Extract the (x, y) coordinate from the center of the cell holding the provided text.  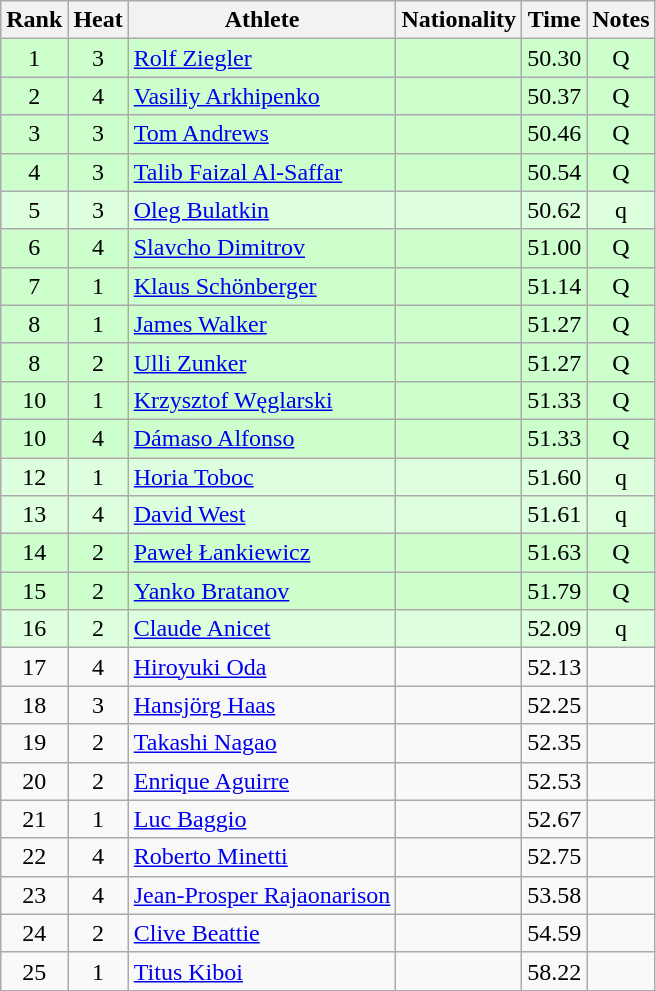
Ulli Zunker (262, 362)
51.79 (554, 591)
24 (34, 933)
51.63 (554, 553)
7 (34, 286)
Klaus Schönberger (262, 286)
52.53 (554, 781)
52.25 (554, 705)
Vasiliy Arkhipenko (262, 96)
19 (34, 743)
Roberto Minetti (262, 857)
52.67 (554, 819)
Oleg Bulatkin (262, 210)
Titus Kiboi (262, 971)
13 (34, 515)
23 (34, 895)
50.62 (554, 210)
Dámaso Alfonso (262, 438)
Horia Toboc (262, 477)
50.46 (554, 134)
51.60 (554, 477)
20 (34, 781)
Enrique Aguirre (262, 781)
Time (554, 20)
25 (34, 971)
Athlete (262, 20)
Luc Baggio (262, 819)
51.14 (554, 286)
5 (34, 210)
Yanko Bratanov (262, 591)
Rank (34, 20)
Talib Faizal Al-Saffar (262, 172)
14 (34, 553)
David West (262, 515)
Tom Andrews (262, 134)
50.30 (554, 58)
54.59 (554, 933)
Hiroyuki Oda (262, 667)
52.13 (554, 667)
Jean-Prosper Rajaonarison (262, 895)
21 (34, 819)
51.00 (554, 248)
52.09 (554, 629)
Takashi Nagao (262, 743)
51.61 (554, 515)
Heat (98, 20)
6 (34, 248)
Nationality (459, 20)
Slavcho Dimitrov (262, 248)
18 (34, 705)
22 (34, 857)
50.54 (554, 172)
53.58 (554, 895)
Hansjörg Haas (262, 705)
16 (34, 629)
17 (34, 667)
Krzysztof Węglarski (262, 400)
James Walker (262, 324)
58.22 (554, 971)
Clive Beattie (262, 933)
50.37 (554, 96)
52.75 (554, 857)
15 (34, 591)
Claude Anicet (262, 629)
Notes (621, 20)
Paweł Łankiewicz (262, 553)
12 (34, 477)
52.35 (554, 743)
Rolf Ziegler (262, 58)
